Search for the cell housing the specified text and yield its (x, y) center coordinate. 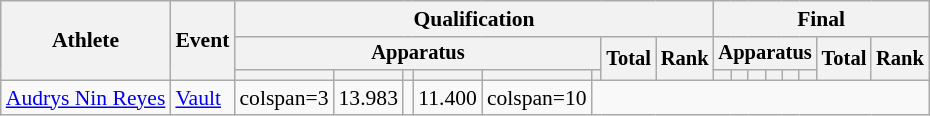
Final (820, 19)
Vault (202, 98)
colspan=10 (537, 98)
Athlete (86, 40)
11.400 (448, 98)
Audrys Nin Reyes (86, 98)
colspan=3 (284, 98)
13.983 (368, 98)
Qualification (474, 19)
Event (202, 40)
